Provide the [X, Y] coordinate of the cell's center where the given text is located.  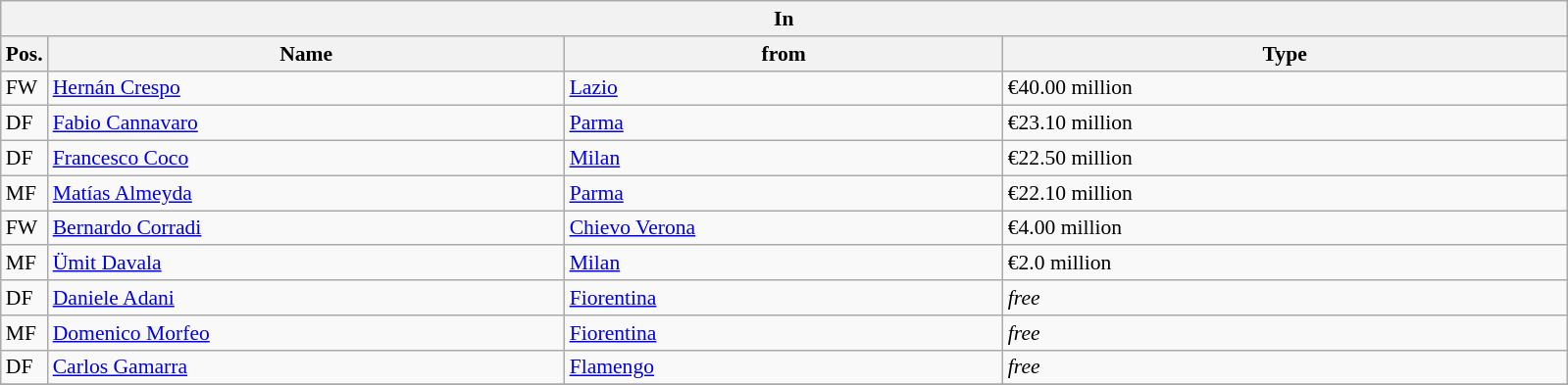
Flamengo [784, 367]
from [784, 54]
€23.10 million [1285, 123]
Chievo Verona [784, 228]
Carlos Gamarra [306, 367]
Fabio Cannavaro [306, 123]
Type [1285, 54]
Name [306, 54]
In [784, 19]
€4.00 million [1285, 228]
Ümit Davala [306, 264]
€22.50 million [1285, 159]
€22.10 million [1285, 193]
Lazio [784, 88]
Francesco Coco [306, 159]
€2.0 million [1285, 264]
Daniele Adani [306, 298]
€40.00 million [1285, 88]
Bernardo Corradi [306, 228]
Pos. [25, 54]
Hernán Crespo [306, 88]
Domenico Morfeo [306, 333]
Matías Almeyda [306, 193]
